Output the (X, Y) coordinate of the center of the cell containing the given text.  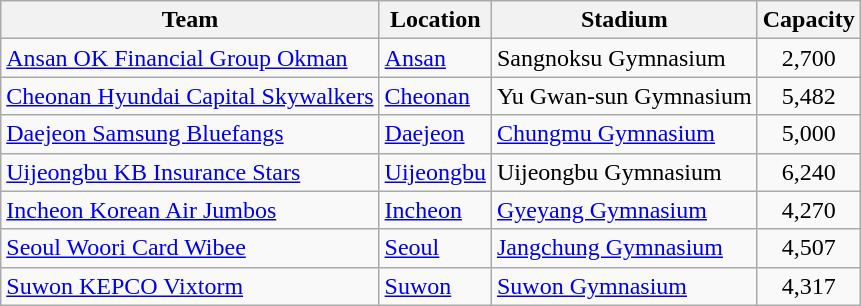
2,700 (808, 58)
5,000 (808, 134)
Ansan OK Financial Group Okman (190, 58)
4,317 (808, 286)
Suwon (435, 286)
Chungmu Gymnasium (624, 134)
Incheon Korean Air Jumbos (190, 210)
Yu Gwan-sun Gymnasium (624, 96)
Ansan (435, 58)
Jangchung Gymnasium (624, 248)
Suwon KEPCO Vixtorm (190, 286)
Uijeongbu Gymnasium (624, 172)
Seoul Woori Card Wibee (190, 248)
4,507 (808, 248)
Gyeyang Gymnasium (624, 210)
Cheonan Hyundai Capital Skywalkers (190, 96)
Capacity (808, 20)
Sangnoksu Gymnasium (624, 58)
4,270 (808, 210)
Uijeongbu (435, 172)
5,482 (808, 96)
Location (435, 20)
Daejeon Samsung Bluefangs (190, 134)
Stadium (624, 20)
Daejeon (435, 134)
Cheonan (435, 96)
Uijeongbu KB Insurance Stars (190, 172)
6,240 (808, 172)
Incheon (435, 210)
Suwon Gymnasium (624, 286)
Seoul (435, 248)
Team (190, 20)
